Provide the (x, y) coordinate of the cell's center where the given text is located.  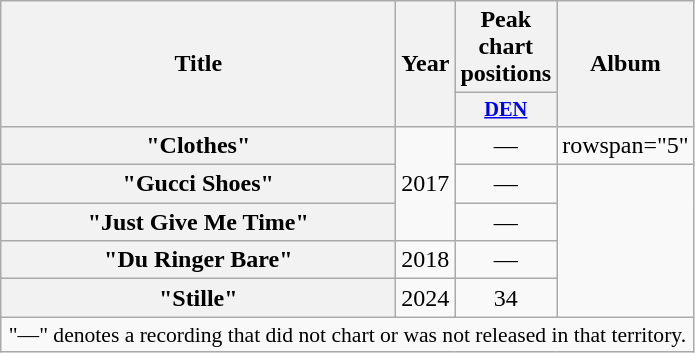
Album (626, 64)
"—" denotes a recording that did not chart or was not released in that territory. (348, 335)
Title (198, 64)
2024 (426, 298)
34 (506, 298)
"Stille" (198, 298)
"Du Ringer Bare" (198, 260)
2017 (426, 183)
"Just Give Me Time" (198, 222)
rowspan="5" (626, 145)
DEN (506, 110)
"Clothes" (198, 145)
"Gucci Shoes" (198, 184)
Peak chart positions (506, 47)
Year (426, 64)
2018 (426, 260)
